Return (x, y) of the center of cell containing provided text 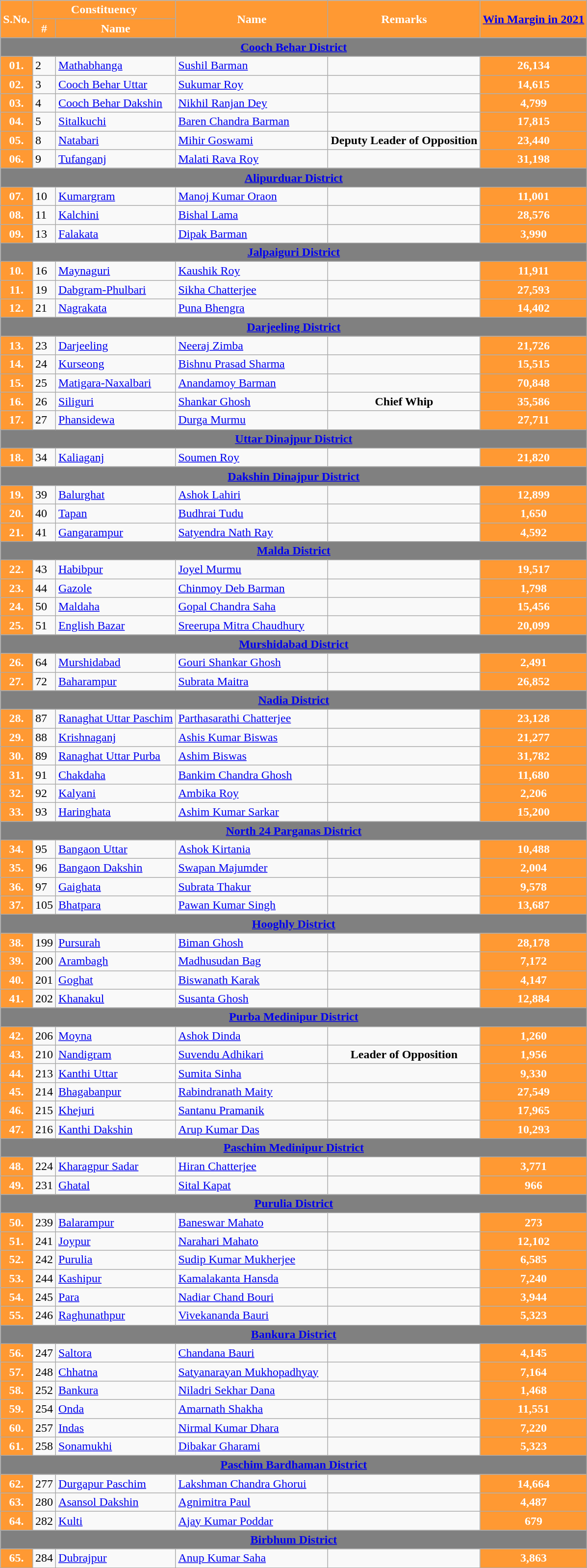
27,593 (534, 290)
62. (17, 1484)
06. (17, 159)
Puna Bhengra (252, 308)
Haringhata (116, 812)
39. (17, 961)
Shankar Ghosh (252, 401)
Satyanarayan Mukhopadhyay (252, 1371)
28. (17, 719)
47. (17, 1129)
Baren Chandra Barman (252, 122)
15,200 (534, 812)
247 (44, 1353)
Nagrakata (116, 308)
Sukumar Roy (252, 84)
210 (44, 1054)
Chinmoy Deb Barman (252, 588)
05. (17, 140)
Sitalkuchi (116, 122)
Murshidabad (116, 663)
15. (17, 383)
215 (44, 1110)
257 (44, 1428)
Krishnaganj (116, 737)
214 (44, 1092)
Pursurah (116, 943)
202 (44, 998)
245 (44, 1297)
16 (44, 271)
Bankura District (294, 1334)
35,586 (534, 401)
Pawan Kumar Singh (252, 905)
Santanu Pramanik (252, 1110)
Balarampur (116, 1222)
Raghunathpur (116, 1316)
21,277 (534, 737)
Maynaguri (116, 271)
Chandana Bauri (252, 1353)
Kaushik Roy (252, 271)
Susanta Ghosh (252, 998)
24 (44, 364)
9 (44, 159)
Ashok Lahiri (252, 495)
21 (44, 308)
966 (534, 1185)
241 (44, 1241)
Ashok Kirtania (252, 849)
23. (17, 588)
27 (44, 420)
48. (17, 1167)
02. (17, 84)
4,145 (534, 1353)
4,487 (534, 1502)
19. (17, 495)
40. (17, 980)
26,852 (534, 681)
Nirmal Kumar Dhara (252, 1428)
105 (44, 905)
10 (44, 196)
1,650 (534, 513)
284 (44, 1558)
Dabgram-Phulbari (116, 290)
54. (17, 1297)
Madhusudan Bag (252, 961)
Ashok Dinda (252, 1036)
44. (17, 1073)
Ashis Kumar Biswas (252, 737)
11,911 (534, 271)
33. (17, 812)
Ajay Kumar Poddar (252, 1521)
Maldaha (116, 607)
72 (44, 681)
19,517 (534, 570)
21. (17, 532)
Balurghat (116, 495)
45. (17, 1092)
4,592 (534, 532)
6,585 (534, 1260)
Dibakar Gharami (252, 1446)
4 (44, 103)
17. (17, 420)
Sonamukhi (116, 1446)
50 (44, 607)
17,815 (534, 122)
7,220 (534, 1428)
Agnimitra Paul (252, 1502)
03. (17, 103)
Nandigram (116, 1054)
29. (17, 737)
65. (17, 1558)
Mathabhanga (116, 66)
Rabindranath Maity (252, 1092)
2 (44, 66)
Paschim Medinipur District (294, 1148)
01. (17, 66)
19 (44, 290)
12,102 (534, 1241)
40 (44, 513)
Sushil Barman (252, 66)
Baneswar Mahato (252, 1222)
Hiran Chatterjee (252, 1167)
36. (17, 887)
25. (17, 625)
199 (44, 943)
Arambagh (116, 961)
Biswanath Karak (252, 980)
Indas (116, 1428)
Gangarampur (116, 532)
11,001 (534, 196)
13,687 (534, 905)
Ghatal (116, 1185)
282 (44, 1521)
27,711 (534, 420)
Durgapur Paschim (116, 1484)
Kulti (116, 1521)
59. (17, 1409)
32. (17, 793)
246 (44, 1316)
Anandamoy Barman (252, 383)
Bishnu Prasad Sharma (252, 364)
34 (44, 457)
Bhagabanpur (116, 1092)
15,456 (534, 607)
Sital Kapat (252, 1185)
Uttar Dinajpur District (294, 439)
Chhatna (116, 1371)
Cooch Behar Dakshin (116, 103)
1,798 (534, 588)
2,491 (534, 663)
70,848 (534, 383)
Neeraj Zimba (252, 346)
Ashim Kumar Sarkar (252, 812)
Bangaon Uttar (116, 849)
Budhrai Tudu (252, 513)
Subrata Thakur (252, 887)
12,884 (534, 998)
213 (44, 1073)
13 (44, 234)
Manoj Kumar Oraon (252, 196)
7,164 (534, 1371)
96 (44, 868)
Murshidabad District (294, 644)
Tapan (116, 513)
28,576 (534, 215)
Paschim Bardhaman District (294, 1465)
Habibpur (116, 570)
31. (17, 774)
Baharampur (116, 681)
09. (17, 234)
Sudip Kumar Mukherjee (252, 1260)
2,206 (534, 793)
92 (44, 793)
Kashipur (116, 1278)
Kalchini (116, 215)
25 (44, 383)
201 (44, 980)
Bankim Chandra Ghosh (252, 774)
206 (44, 1036)
1,468 (534, 1390)
53. (17, 1278)
258 (44, 1446)
12,899 (534, 495)
252 (44, 1390)
273 (534, 1222)
244 (44, 1278)
Gouri Shankar Ghosh (252, 663)
Remarks (404, 19)
10,488 (534, 849)
95 (44, 849)
14,402 (534, 308)
15,515 (534, 364)
9,578 (534, 887)
Goghat (116, 980)
Lakshman Chandra Ghorui (252, 1484)
18. (17, 457)
248 (44, 1371)
58. (17, 1390)
7,240 (534, 1278)
55. (17, 1316)
Darjeeling District (294, 327)
13. (17, 346)
Suvendu Adhikari (252, 1054)
Bangaon Dakshin (116, 868)
Kanthi Uttar (116, 1073)
3,771 (534, 1167)
22. (17, 570)
26,134 (534, 66)
242 (44, 1260)
254 (44, 1409)
Sikha Chatterjee (252, 290)
Swapan Majumder (252, 868)
07. (17, 196)
10. (17, 271)
27,549 (534, 1092)
Alipurduar District (294, 177)
11,551 (534, 1409)
239 (44, 1222)
Cooch Behar District (294, 47)
Anup Kumar Saha (252, 1558)
Leader of Opposition (404, 1054)
28,178 (534, 943)
44 (44, 588)
60. (17, 1428)
89 (44, 756)
North 24 Parganas District (294, 831)
277 (44, 1484)
21,726 (534, 346)
17,965 (534, 1110)
Niladri Sekhar Dana (252, 1390)
280 (44, 1502)
64. (17, 1521)
37. (17, 905)
41 (44, 532)
8 (44, 140)
51. (17, 1241)
Dipak Barman (252, 234)
Ashim Biswas (252, 756)
31,198 (534, 159)
11. (17, 290)
39 (44, 495)
20,099 (534, 625)
Nikhil Ranjan Dey (252, 103)
Purulia (116, 1260)
Kumargram (116, 196)
Cooch Behar Uttar (116, 84)
# (44, 28)
Khanakul (116, 998)
Khejuri (116, 1110)
56. (17, 1353)
3,863 (534, 1558)
16. (17, 401)
Dakshin Dinajpur District (294, 476)
Subrata Maitra (252, 681)
5 (44, 122)
Gazole (116, 588)
216 (44, 1129)
S.No. (17, 19)
12. (17, 308)
Ambika Roy (252, 793)
Chief Whip (404, 401)
46. (17, 1110)
Dubrajpur (116, 1558)
Ranaghat Uttar Purba (116, 756)
Mihir Goswami (252, 140)
14,664 (534, 1484)
24. (17, 607)
23,440 (534, 140)
51 (44, 625)
Soumen Roy (252, 457)
61. (17, 1446)
41. (17, 998)
Moyna (116, 1036)
224 (44, 1167)
97 (44, 887)
Malati Rava Roy (252, 159)
Nadia District (294, 700)
Para (116, 1297)
Saltora (116, 1353)
Kalyani (116, 793)
91 (44, 774)
7,172 (534, 961)
Siliguri (116, 401)
42. (17, 1036)
Deputy Leader of Opposition (404, 140)
14,615 (534, 84)
Gopal Chandra Saha (252, 607)
21,820 (534, 457)
49. (17, 1185)
Win Margin in 2021 (534, 19)
Kamalakanta Hansda (252, 1278)
64 (44, 663)
04. (17, 122)
Bishal Lama (252, 215)
Purulia District (294, 1204)
Kanthi Dakshin (116, 1129)
14. (17, 364)
63. (17, 1502)
Kurseong (116, 364)
Durga Murmu (252, 420)
Phansidewa (116, 420)
679 (534, 1521)
3,944 (534, 1297)
27. (17, 681)
23,128 (534, 719)
Biman Ghosh (252, 943)
50. (17, 1222)
23 (44, 346)
Malda District (294, 551)
34. (17, 849)
Parthasarathi Chatterjee (252, 719)
43. (17, 1054)
Chakdaha (116, 774)
Hooghly District (294, 924)
Falakata (116, 234)
Tufanganj (116, 159)
Birbhum District (294, 1540)
4,147 (534, 980)
2,004 (534, 868)
Vivekananda Bauri (252, 1316)
Kharagpur Sadar (116, 1167)
English Bazar (116, 625)
20. (17, 513)
Constituency (104, 10)
231 (44, 1185)
3 (44, 84)
4,799 (534, 103)
9,330 (534, 1073)
Amarnath Shakha (252, 1409)
88 (44, 737)
10,293 (534, 1129)
Kaliaganj (116, 457)
Bhatpara (116, 905)
43 (44, 570)
52. (17, 1260)
Asansol Dakshin (116, 1502)
Ranaghat Uttar Paschim (116, 719)
Arup Kumar Das (252, 1129)
26 (44, 401)
Bankura (116, 1390)
Satyendra Nath Ray (252, 532)
38. (17, 943)
Jalpaiguri District (294, 252)
1,956 (534, 1054)
Purba Medinipur District (294, 1017)
Darjeeling (116, 346)
08. (17, 215)
Joyel Murmu (252, 570)
Joypur (116, 1241)
200 (44, 961)
87 (44, 719)
Natabari (116, 140)
1,260 (534, 1036)
11,680 (534, 774)
57. (17, 1371)
Sreerupa Mitra Chaudhury (252, 625)
30. (17, 756)
Matigara-Naxalbari (116, 383)
31,782 (534, 756)
Nadiar Chand Bouri (252, 1297)
Sumita Sinha (252, 1073)
26. (17, 663)
35. (17, 868)
3,990 (534, 234)
Narahari Mahato (252, 1241)
93 (44, 812)
11 (44, 215)
Gaighata (116, 887)
Onda (116, 1409)
